Locate the cell with the specified text and output its (X, Y) center coordinate. 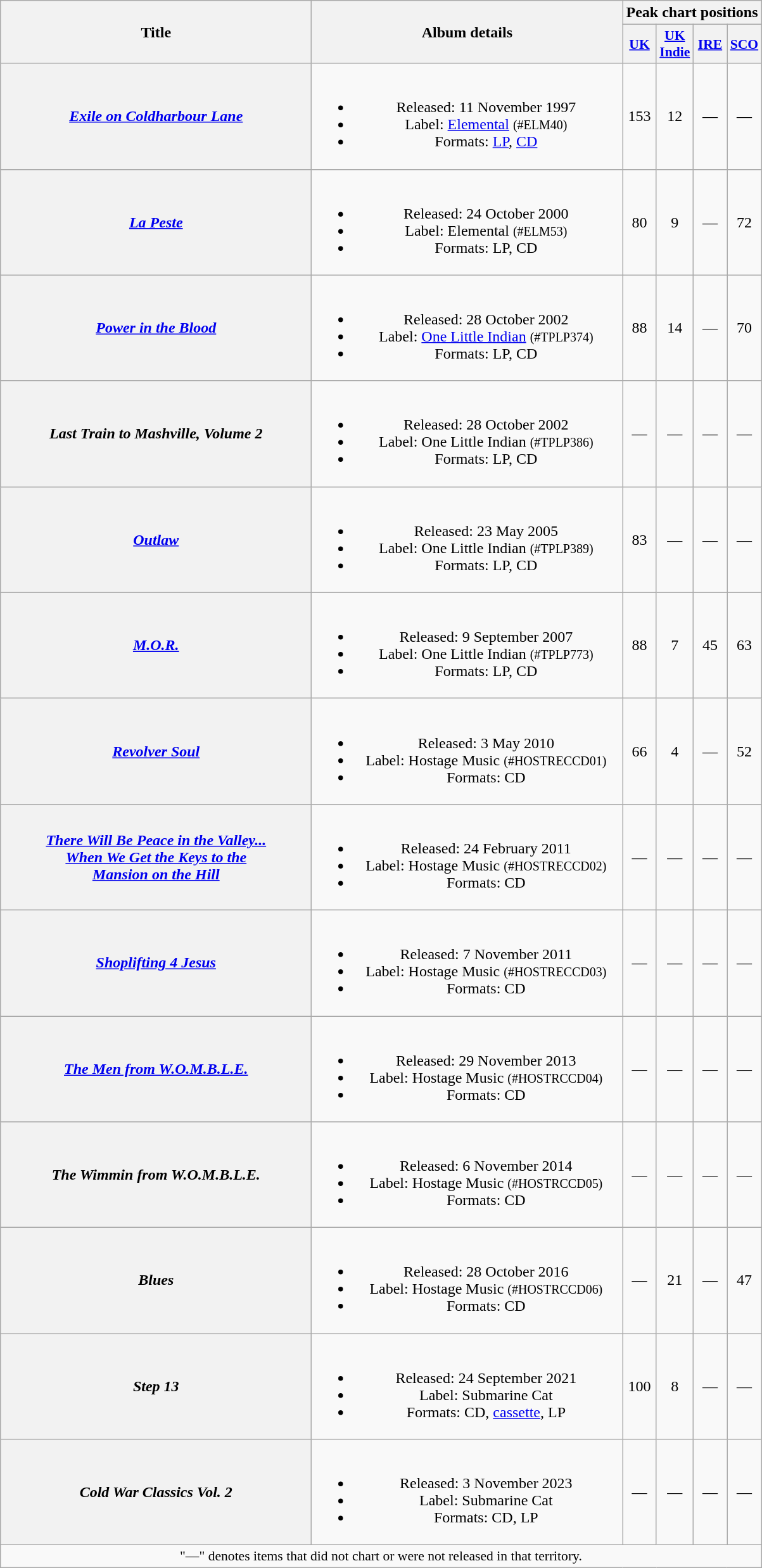
Last Train to Mashville, Volume 2 (156, 433)
47 (745, 1281)
Album details (467, 32)
9 (675, 222)
M.O.R. (156, 645)
Shoplifting 4 Jesus (156, 963)
Exile on Coldharbour Lane (156, 117)
70 (745, 328)
Peak chart positions (692, 13)
"—" denotes items that did not chart or were not released in that territory. (381, 1557)
Released: 24 October 2000Label: Elemental (#ELM53)Formats: LP, CD (467, 222)
153 (640, 117)
Step 13 (156, 1386)
SCO (745, 44)
Released: 7 November 2011Label: Hostage Music (#HOSTRECCD03)Formats: CD (467, 963)
Released: 3 May 2010Label: Hostage Music (#HOSTRECCD01)Formats: CD (467, 751)
Released: 24 September 2021Label: Submarine CatFormats: CD, cassette, LP (467, 1386)
100 (640, 1386)
21 (675, 1281)
52 (745, 751)
Released: 23 May 2005Label: One Little Indian (#TPLP389)Formats: LP, CD (467, 540)
The Wimmin from W.O.M.B.L.E. (156, 1175)
Power in the Blood (156, 328)
Cold War Classics Vol. 2 (156, 1493)
UKIndie (675, 44)
72 (745, 222)
There Will Be Peace in the Valley...When We Get the Keys to theMansion on the Hill (156, 857)
80 (640, 222)
Released: 11 November 1997Label: Elemental (#ELM40)Formats: LP, CD (467, 117)
Revolver Soul (156, 751)
Released: 28 October 2002Label: One Little Indian (#TPLP374)Formats: LP, CD (467, 328)
La Peste (156, 222)
12 (675, 117)
Released: 28 October 2016Label: Hostage Music (#HOSTRCCD06)Formats: CD (467, 1281)
14 (675, 328)
UK (640, 44)
45 (709, 645)
The Men from W.O.M.B.L.E. (156, 1069)
8 (675, 1386)
Blues (156, 1281)
Released: 28 October 2002Label: One Little Indian (#TPLP386)Formats: LP, CD (467, 433)
Released: 29 November 2013Label: Hostage Music (#HOSTRCCD04)Formats: CD (467, 1069)
Released: 9 September 2007Label: One Little Indian (#TPLP773)Formats: LP, CD (467, 645)
63 (745, 645)
Released: 6 November 2014Label: Hostage Music (#HOSTRCCD05)Formats: CD (467, 1175)
Released: 3 November 2023Label: Submarine CatFormats: CD, LP (467, 1493)
Title (156, 32)
7 (675, 645)
4 (675, 751)
IRE (709, 44)
66 (640, 751)
83 (640, 540)
Outlaw (156, 540)
Released: 24 February 2011Label: Hostage Music (#HOSTRECCD02)Formats: CD (467, 857)
